Provide the [x, y] coordinate of the cell's center where the given text is located.  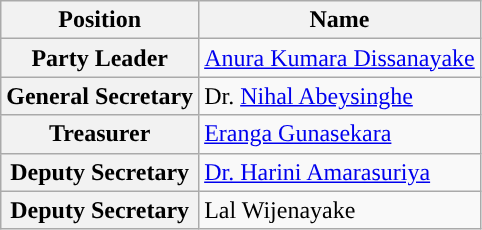
Party Leader [100, 58]
Name [340, 20]
Treasurer [100, 134]
General Secretary [100, 96]
Eranga Gunasekara [340, 134]
Position [100, 20]
Dr. Harini Amarasuriya [340, 172]
Dr. Nihal Abeysinghe [340, 96]
Anura Kumara Dissanayake [340, 58]
Lal Wijenayake [340, 210]
